Scan for the cell matching the given text and deliver its [X, Y] coordinate at center. 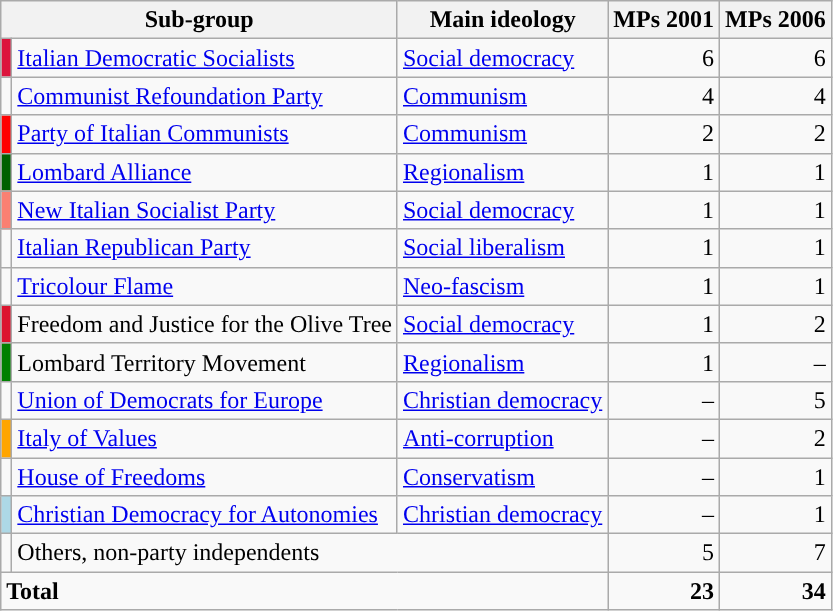
Union of Democrats for Europe [205, 400]
Lombard Territory Movement [205, 362]
Italy of Values [205, 438]
New Italian Socialist Party [205, 210]
Total [304, 591]
MPs 2006 [776, 20]
Italian Democratic Socialists [205, 58]
Freedom and Justice for the Olive Tree [205, 324]
Italian Republican Party [205, 248]
7 [776, 553]
Christian Democracy for Autonomies [205, 515]
House of Freedoms [205, 477]
MPs 2001 [664, 20]
Lombard Alliance [205, 172]
Neo-fascism [502, 286]
Tricolour Flame [205, 286]
Main ideology [502, 20]
34 [776, 591]
Others, non-party independents [310, 553]
Conservatism [502, 477]
Communist Refoundation Party [205, 96]
Sub-group [200, 20]
23 [664, 591]
Anti-corruption [502, 438]
Social liberalism [502, 248]
Party of Italian Communists [205, 134]
